Pinpoint the cell where the given text exists, returning its (x, y) midpoint coordinate. 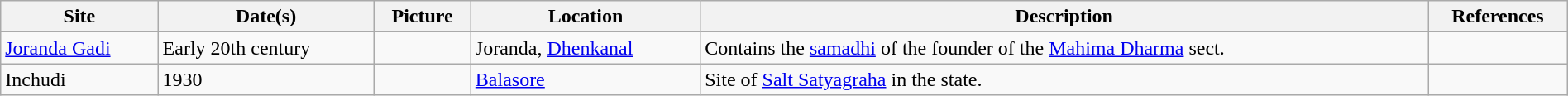
Balasore (586, 79)
Date(s) (266, 17)
Site (79, 17)
Site of Salt Satyagraha in the state. (1064, 79)
Joranda, Dhenkanal (586, 48)
Joranda Gadi (79, 48)
References (1499, 17)
1930 (266, 79)
Description (1064, 17)
Contains the samadhi of the founder of the Mahima Dharma sect. (1064, 48)
Picture (422, 17)
Location (586, 17)
Inchudi (79, 79)
Early 20th century (266, 48)
